Search for the cell housing the specified text and yield its (x, y) center coordinate. 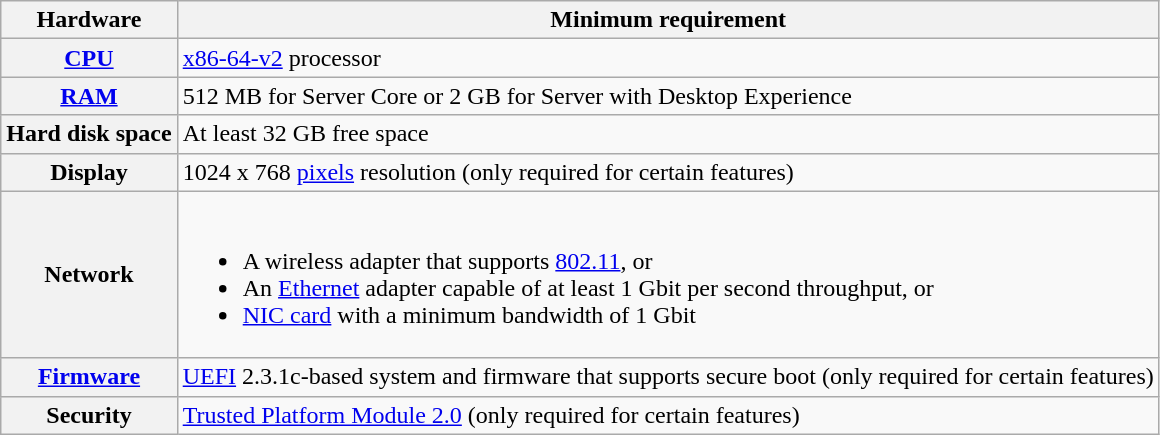
1024 x 768 pixels resolution (only required for certain features) (668, 172)
Security (89, 415)
Trusted Platform Module 2.0 (only required for certain features) (668, 415)
Hardware (89, 20)
Network (89, 274)
At least 32 GB free space (668, 134)
x86-64-v2 processor (668, 58)
CPU (89, 58)
512 MB for Server Core or 2 GB for Server with Desktop Experience (668, 96)
Minimum requirement (668, 20)
Display (89, 172)
Hard disk space (89, 134)
UEFI 2.3.1c-based system and firmware that supports secure boot (only required for certain features) (668, 377)
Firmware (89, 377)
RAM (89, 96)
